Return [x, y] of the center of cell containing provided text 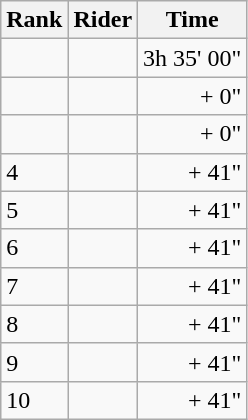
Rank [34, 20]
5 [34, 210]
Rider [103, 20]
10 [34, 400]
Time [192, 20]
3h 35' 00" [192, 58]
8 [34, 324]
6 [34, 248]
7 [34, 286]
4 [34, 172]
9 [34, 362]
